For the text-containing cell, return its midpoint in [x, y] coordinate format. 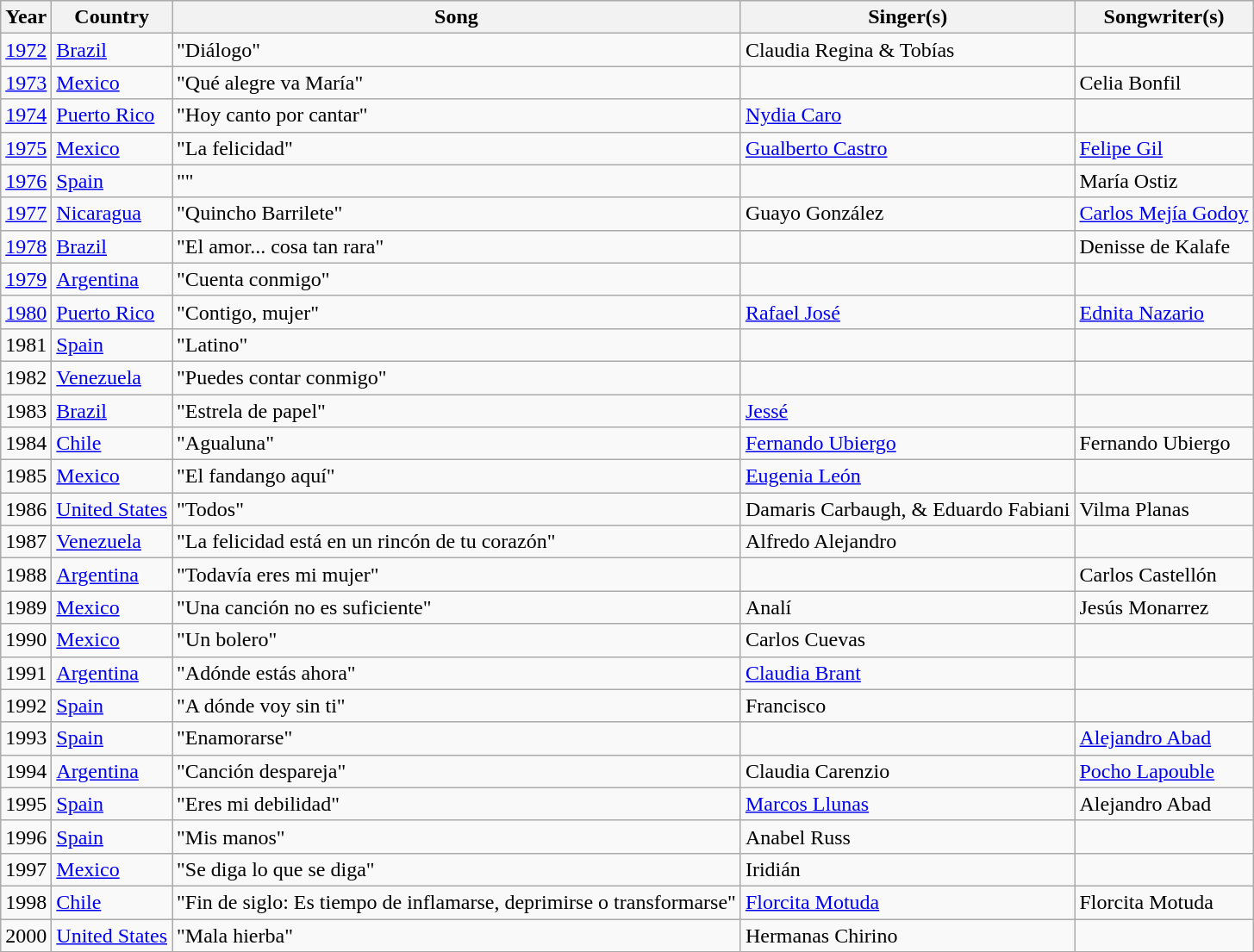
"Contigo, mujer" [457, 312]
1994 [26, 771]
Claudia Brant [908, 673]
"Diálogo" [457, 50]
Singer(s) [908, 17]
Country [112, 17]
Alfredo Alejandro [908, 542]
Hermanas Chirino [908, 935]
1998 [26, 902]
1997 [26, 869]
Jesús Monarrez [1164, 607]
Denisse de Kalafe [1164, 246]
1987 [26, 542]
1972 [26, 50]
1982 [26, 377]
Ednita Nazario [1164, 312]
"Se diga lo que se diga" [457, 869]
"" [457, 181]
"Puedes contar conmigo" [457, 377]
1978 [26, 246]
1984 [26, 444]
1992 [26, 706]
Claudia Regina & Tobías [908, 50]
1996 [26, 837]
Jessé [908, 411]
"Todavía eres mi mujer" [457, 575]
1973 [26, 83]
1988 [26, 575]
1977 [26, 214]
Carlos Cuevas [908, 640]
Nicaragua [112, 214]
Francisco [908, 706]
1989 [26, 607]
Celia Bonfil [1164, 83]
1976 [26, 181]
Analí [908, 607]
1990 [26, 640]
"Agualuna" [457, 444]
Songwriter(s) [1164, 17]
1986 [26, 509]
1981 [26, 345]
1991 [26, 673]
1975 [26, 148]
"Enamorarse" [457, 738]
1995 [26, 804]
Year [26, 17]
"El fandango aquí" [457, 476]
"Mala hierba" [457, 935]
"Mis manos" [457, 837]
Gualberto Castro [908, 148]
1974 [26, 115]
Felipe Gil [1164, 148]
"Adónde estás ahora" [457, 673]
"Qué alegre va María" [457, 83]
"Hoy canto por cantar" [457, 115]
Anabel Russ [908, 837]
"Una canción no es suficiente" [457, 607]
Iridián [908, 869]
1985 [26, 476]
Marcos Llunas [908, 804]
"Fin de siglo: Es tiempo de inflamarse, deprimirse o transformarse" [457, 902]
Nydia Caro [908, 115]
Pocho Lapouble [1164, 771]
"Eres mi debilidad" [457, 804]
Guayo González [908, 214]
2000 [26, 935]
1979 [26, 279]
"Un bolero" [457, 640]
"El amor... cosa tan rara" [457, 246]
Carlos Castellón [1164, 575]
Damaris Carbaugh, & Eduardo Fabiani [908, 509]
"Latino" [457, 345]
Eugenia León [908, 476]
"Estrela de papel" [457, 411]
Carlos Mejía Godoy [1164, 214]
1993 [26, 738]
1983 [26, 411]
"La felicidad" [457, 148]
Claudia Carenzio [908, 771]
Rafael José [908, 312]
"Quincho Barrilete" [457, 214]
Vilma Planas [1164, 509]
"La felicidad está en un rincón de tu corazón" [457, 542]
"A dónde voy sin ti" [457, 706]
María Ostiz [1164, 181]
"Todos" [457, 509]
"Canción despareja" [457, 771]
Song [457, 17]
"Cuenta conmigo" [457, 279]
1980 [26, 312]
